Scan for the cell matching the given text and deliver its [X, Y] coordinate at center. 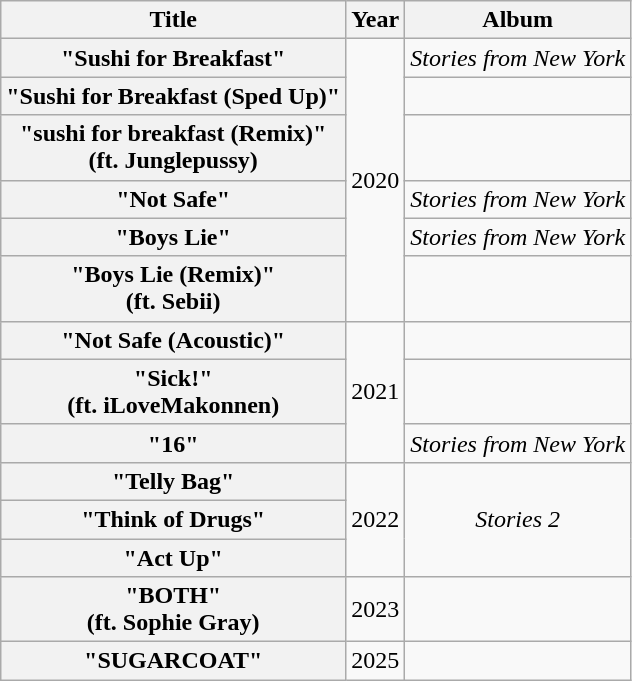
Title [174, 20]
"sushi for breakfast (Remix)" (ft. Junglepussy) [174, 148]
"Act Up" [174, 557]
"BOTH" (ft. Sophie Gray) [174, 610]
"Sushi for Breakfast (Sped Up)" [174, 96]
"Boys Lie (Remix)" (ft. Sebii) [174, 288]
Album [518, 20]
2021 [376, 392]
"Telly Bag" [174, 481]
"Sushi for Breakfast" [174, 58]
"Think of Drugs" [174, 519]
Year [376, 20]
"Sick!" (ft. iLoveMakonnen) [174, 392]
"SUGARCOAT" [174, 661]
"Not Safe" [174, 199]
"Not Safe (Acoustic)" [174, 340]
"16" [174, 443]
2023 [376, 610]
Stories 2 [518, 519]
2025 [376, 661]
2022 [376, 519]
2020 [376, 180]
"Boys Lie" [174, 237]
